Extract the (X, Y) coordinate from the center of the cell holding the provided text.  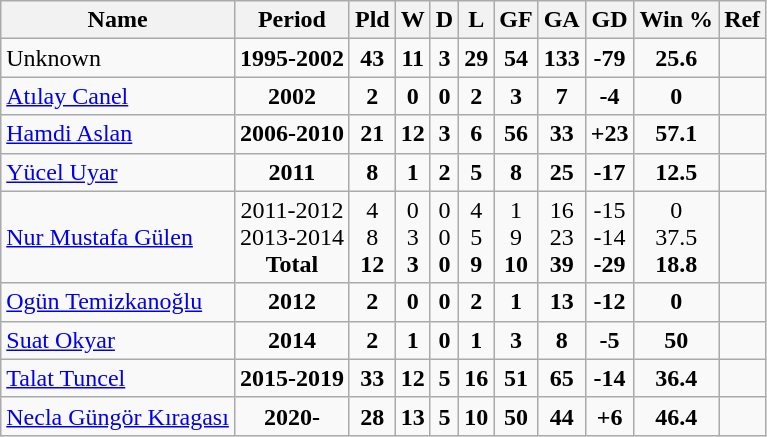
0 0 0 (444, 237)
+23 (610, 134)
54 (516, 58)
-17 (610, 172)
2002 (292, 96)
Name (118, 20)
Period (292, 20)
L (476, 20)
25 (562, 172)
Suat Okyar (118, 340)
36.4 (676, 378)
11 (412, 58)
W (412, 20)
Hamdi Aslan (118, 134)
Ref (742, 20)
2006-2010 (292, 134)
-4 (610, 96)
-79 (610, 58)
-5 (610, 340)
2012 (292, 302)
2011-20122013-2014Total (292, 237)
Atılay Canel (118, 96)
Yücel Uyar (118, 172)
GD (610, 20)
29 (476, 58)
Unknown (118, 58)
16 23 39 (562, 237)
10 (476, 416)
GF (516, 20)
25.6 (676, 58)
Win % (676, 20)
-12 (610, 302)
2014 (292, 340)
GA (562, 20)
D (444, 20)
6 (476, 134)
1 9 10 (516, 237)
43 (372, 58)
0 3 3 (412, 237)
4 8 12 (372, 237)
Necla Güngör Kıragası (118, 416)
Nur Mustafa Gülen (118, 237)
Pld (372, 20)
2015-2019 (292, 378)
2011 (292, 172)
16 (476, 378)
65 (562, 378)
57.1 (676, 134)
12.5 (676, 172)
Ogün Temizkanoğlu (118, 302)
7 (562, 96)
28 (372, 416)
51 (516, 378)
2020- (292, 416)
+6 (610, 416)
21 (372, 134)
56 (516, 134)
Talat Tuncel (118, 378)
133 (562, 58)
-14 (610, 378)
-15 -14 -29 (610, 237)
0 37.5 18.8 (676, 237)
4 5 9 (476, 237)
46.4 (676, 416)
1995-2002 (292, 58)
44 (562, 416)
